Capture the cell that displays the provided text and extract its [X, Y] central coordinate. 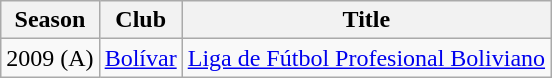
Bolívar [140, 58]
Liga de Fútbol Profesional Boliviano [366, 58]
Season [50, 20]
2009 (A) [50, 58]
Club [140, 20]
Title [366, 20]
